Pinpoint the cell where the given text exists, returning its [x, y] midpoint coordinate. 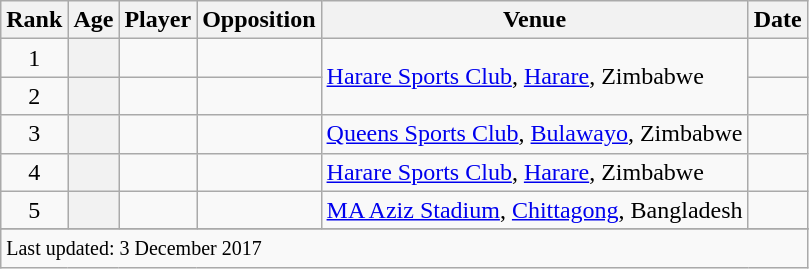
Last updated: 3 December 2017 [404, 248]
MA Aziz Stadium, Chittagong, Bangladesh [534, 210]
Venue [534, 20]
3 [34, 134]
Player [158, 20]
Date [778, 20]
Opposition [259, 20]
Queens Sports Club, Bulawayo, Zimbabwe [534, 134]
Rank [34, 20]
Age [94, 20]
1 [34, 58]
5 [34, 210]
4 [34, 172]
2 [34, 96]
